Capture the cell that displays the provided text and extract its [X, Y] central coordinate. 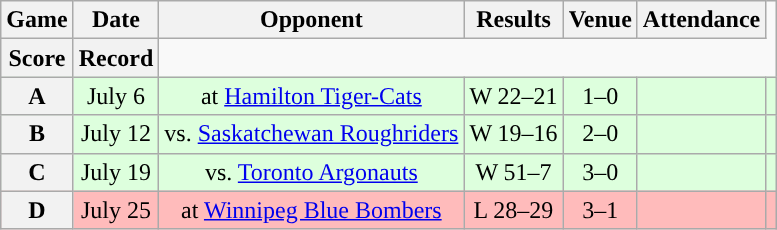
3–1 [600, 210]
Score [37, 58]
July 12 [116, 134]
2–0 [600, 134]
July 6 [116, 96]
July 19 [116, 172]
Game [37, 20]
Record [116, 58]
Results [514, 20]
D [37, 210]
1–0 [600, 96]
July 25 [116, 210]
W 19–16 [514, 134]
3–0 [600, 172]
vs. Saskatchewan Roughriders [312, 134]
at Winnipeg Blue Bombers [312, 210]
Attendance [701, 20]
B [37, 134]
L 28–29 [514, 210]
W 51–7 [514, 172]
vs. Toronto Argonauts [312, 172]
Venue [600, 20]
C [37, 172]
at Hamilton Tiger-Cats [312, 96]
Opponent [312, 20]
Date [116, 20]
W 22–21 [514, 96]
A [37, 96]
